Find where the given text appears and provide that cell's center as [X, Y] coordinate. 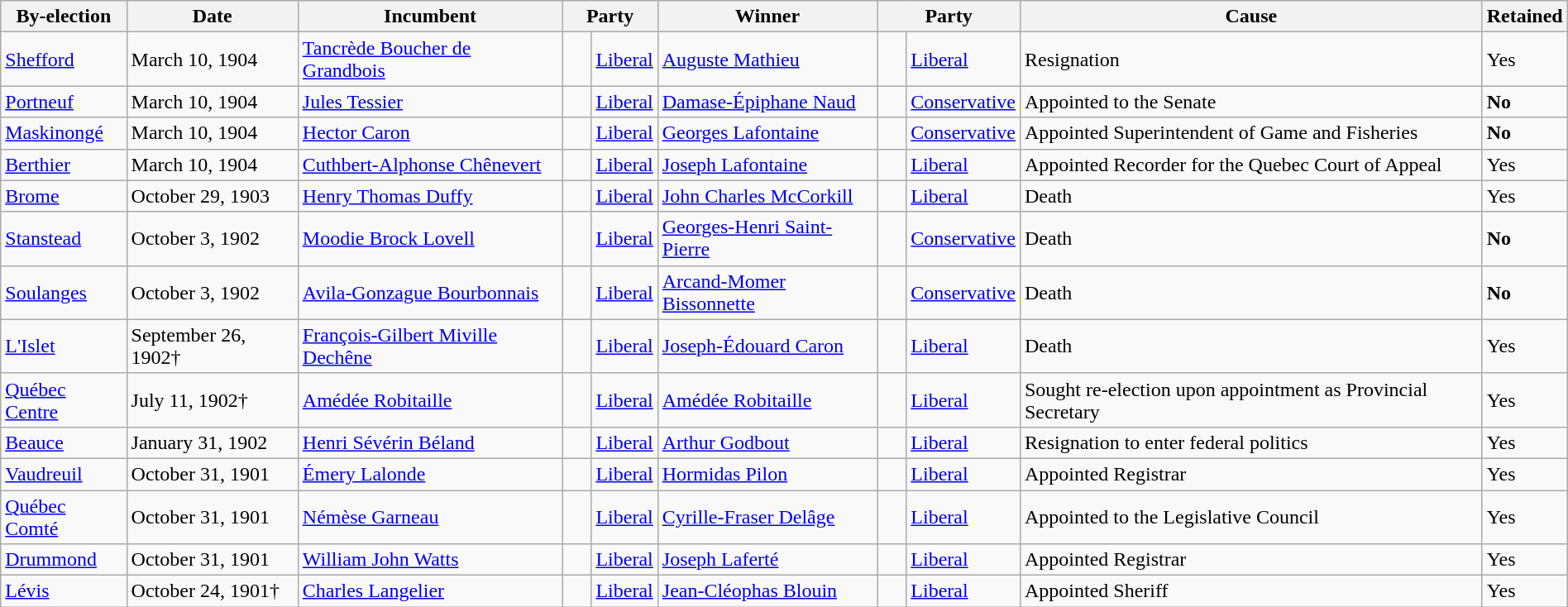
Hector Caron [430, 133]
Berthier [64, 165]
Georges-Henri Saint-Pierre [767, 238]
Retained [1525, 17]
Date [212, 17]
William John Watts [430, 560]
Moodie Brock Lovell [430, 238]
Cause [1250, 17]
Stanstead [64, 238]
Québec Centre [64, 400]
Appointed to the Legislative Council [1250, 516]
Georges Lafontaine [767, 133]
Drummond [64, 560]
Brome [64, 196]
Beauce [64, 442]
Appointed to the Senate [1250, 102]
Resignation [1250, 60]
January 31, 1902 [212, 442]
Émery Lalonde [430, 474]
Appointed Sheriff [1250, 591]
July 11, 1902† [212, 400]
Avila-Gonzague Bourbonnais [430, 293]
Lévis [64, 591]
Charles Langelier [430, 591]
Joseph-Édouard Caron [767, 346]
Portneuf [64, 102]
François-Gilbert Miville Dechêne [430, 346]
By-election [64, 17]
Shefford [64, 60]
L'Islet [64, 346]
Cuthbert-Alphonse Chênevert [430, 165]
Appointed Recorder for the Quebec Court of Appeal [1250, 165]
Soulanges [64, 293]
Némèse Garneau [430, 516]
Appointed Superintendent of Game and Fisheries [1250, 133]
September 26, 1902† [212, 346]
October 29, 1903 [212, 196]
Maskinongé [64, 133]
Joseph Lafontaine [767, 165]
Joseph Laferté [767, 560]
Cyrille-Fraser Delâge [767, 516]
October 24, 1901† [212, 591]
Resignation to enter federal politics [1250, 442]
Henri Sévérin Béland [430, 442]
Jules Tessier [430, 102]
Incumbent [430, 17]
Jean-Cléophas Blouin [767, 591]
Winner [767, 17]
Damase-Épiphane Naud [767, 102]
Hormidas Pilon [767, 474]
Sought re-election upon appointment as Provincial Secretary [1250, 400]
Auguste Mathieu [767, 60]
John Charles McCorkill [767, 196]
Tancrède Boucher de Grandbois [430, 60]
Arcand-Momer Bissonnette [767, 293]
Vaudreuil [64, 474]
Henry Thomas Duffy [430, 196]
Arthur Godbout [767, 442]
Québec Comté [64, 516]
